Search for the cell housing the specified text and yield its [x, y] center coordinate. 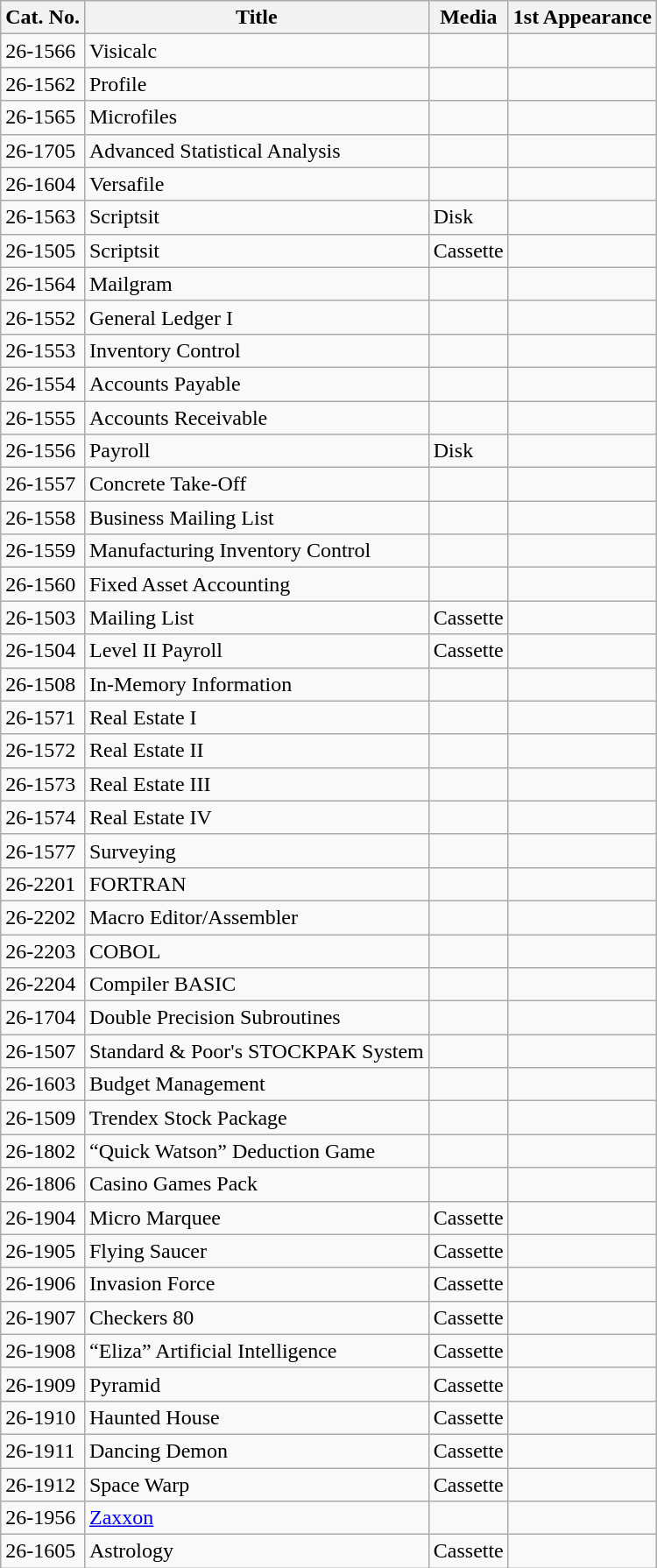
26-1509 [43, 1118]
26-1908 [43, 1351]
Surveying [256, 851]
26-1577 [43, 851]
Concrete Take-Off [256, 484]
Visicalc [256, 51]
26-1566 [43, 51]
Versafile [256, 184]
26-1552 [43, 317]
Pyramid [256, 1384]
26-1705 [43, 151]
Manufacturing Inventory Control [256, 551]
Real Estate IV [256, 817]
26-1557 [43, 484]
26-1806 [43, 1184]
Advanced Statistical Analysis [256, 151]
26-1563 [43, 217]
26-1508 [43, 684]
“Quick Watson” Deduction Game [256, 1151]
Accounts Receivable [256, 418]
Dancing Demon [256, 1451]
26-1560 [43, 584]
Accounts Payable [256, 384]
26-1904 [43, 1218]
General Ledger I [256, 317]
26-2201 [43, 884]
Cat. No. [43, 18]
Compiler BASIC [256, 985]
Title [256, 18]
Trendex Stock Package [256, 1118]
Standard & Poor's STOCKPAK System [256, 1051]
26-1558 [43, 518]
Payroll [256, 451]
26-1605 [43, 1551]
Real Estate I [256, 717]
Checkers 80 [256, 1317]
26-1910 [43, 1417]
Zaxxon [256, 1518]
26-1556 [43, 451]
26-1604 [43, 184]
Mailgram [256, 284]
26-1911 [43, 1451]
“Eliza” Artificial Intelligence [256, 1351]
Micro Marquee [256, 1218]
26-1956 [43, 1518]
26-1907 [43, 1317]
Double Precision Subroutines [256, 1018]
26-1503 [43, 618]
26-1905 [43, 1251]
In-Memory Information [256, 684]
26-1912 [43, 1485]
26-1505 [43, 251]
Media [468, 18]
Level II Payroll [256, 651]
26-1603 [43, 1084]
26-1564 [43, 284]
Haunted House [256, 1417]
26-1507 [43, 1051]
FORTRAN [256, 884]
Mailing List [256, 618]
Profile [256, 84]
26-1555 [43, 418]
COBOL [256, 950]
26-1802 [43, 1151]
26-1553 [43, 350]
26-1571 [43, 717]
26-1573 [43, 784]
Microfiles [256, 117]
Real Estate II [256, 751]
1st Appearance [582, 18]
Invasion Force [256, 1284]
Astrology [256, 1551]
26-1572 [43, 751]
26-1554 [43, 384]
26-1574 [43, 817]
26-1504 [43, 651]
26-1559 [43, 551]
26-1906 [43, 1284]
Space Warp [256, 1485]
Budget Management [256, 1084]
Business Mailing List [256, 518]
26-2202 [43, 917]
26-1909 [43, 1384]
Macro Editor/Assembler [256, 917]
26-2204 [43, 985]
Casino Games Pack [256, 1184]
26-1565 [43, 117]
26-2203 [43, 950]
26-1704 [43, 1018]
Flying Saucer [256, 1251]
Real Estate III [256, 784]
26-1562 [43, 84]
Fixed Asset Accounting [256, 584]
Inventory Control [256, 350]
